Find where the given text appears and provide that cell's center as (x, y) coordinate. 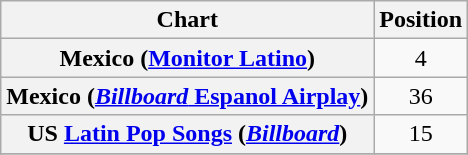
Mexico (Billboard Espanol Airplay) (188, 96)
Chart (188, 20)
Position (421, 20)
4 (421, 58)
36 (421, 96)
Mexico (Monitor Latino) (188, 58)
15 (421, 134)
US Latin Pop Songs (Billboard) (188, 134)
